For the text-containing cell, return its midpoint in (x, y) coordinate format. 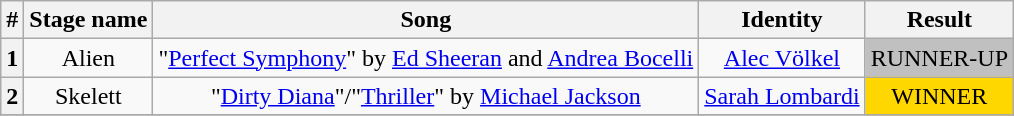
Result (939, 20)
Stage name (88, 20)
Identity (782, 20)
# (12, 20)
"Dirty Diana"/"Thriller" by Michael Jackson (426, 96)
1 (12, 58)
RUNNER-UP (939, 58)
"Perfect Symphony" by Ed Sheeran and Andrea Bocelli (426, 58)
Alec Völkel (782, 58)
2 (12, 96)
Song (426, 20)
Sarah Lombardi (782, 96)
Skelett (88, 96)
Alien (88, 58)
WINNER (939, 96)
